Locate the cell with the specified text and output its [X, Y] center coordinate. 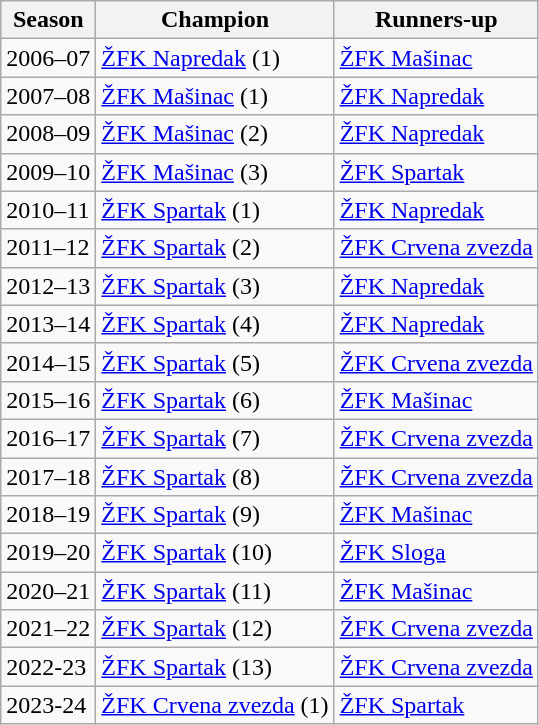
ŽFK Spartak (6) [215, 400]
Season [48, 20]
2020–21 [48, 591]
Champion [215, 20]
2006–07 [48, 58]
ŽFK Spartak (1) [215, 210]
ŽFK Mašinac (3) [215, 172]
ŽFK Napredak (1) [215, 58]
2009–10 [48, 172]
ŽFK Mašinac (1) [215, 96]
2008–09 [48, 134]
2013–14 [48, 324]
ŽFK Spartak (5) [215, 362]
2007–08 [48, 96]
2022-23 [48, 667]
2011–12 [48, 248]
Runners-up [436, 20]
2018–19 [48, 515]
2015–16 [48, 400]
ŽFK Spartak (12) [215, 629]
ŽFK Crvena zvezda (1) [215, 705]
2012–13 [48, 286]
2017–18 [48, 477]
ŽFK Spartak (11) [215, 591]
ŽFK Spartak (4) [215, 324]
ŽFK Spartak (7) [215, 438]
ŽFK Spartak (9) [215, 515]
2019–20 [48, 553]
2023-24 [48, 705]
2016–17 [48, 438]
ŽFK Spartak (10) [215, 553]
ŽFK Spartak (13) [215, 667]
ŽFK Mašinac (2) [215, 134]
2021–22 [48, 629]
ŽFK Spartak (3) [215, 286]
ŽFK Spartak (2) [215, 248]
ŽFK Spartak (8) [215, 477]
2014–15 [48, 362]
ŽFK Sloga [436, 553]
2010–11 [48, 210]
